For the text-containing cell, return its midpoint in (x, y) coordinate format. 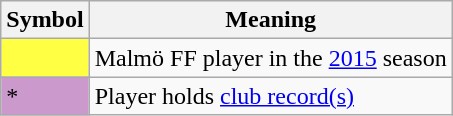
Meaning (270, 20)
* (45, 96)
Malmö FF player in the 2015 season (270, 58)
Player holds club record(s) (270, 96)
Symbol (45, 20)
